Search for the cell housing the specified text and yield its [x, y] center coordinate. 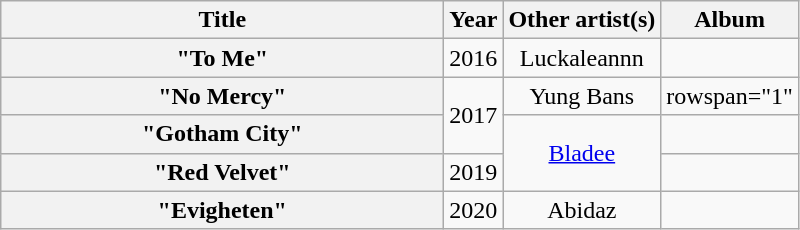
2017 [474, 115]
2019 [474, 172]
Year [474, 20]
2020 [474, 210]
"No Mercy" [222, 96]
Album [730, 20]
"Gotham City" [222, 134]
Title [222, 20]
Yung Bans [582, 96]
2016 [474, 58]
"To Me" [222, 58]
Abidaz [582, 210]
"Red Velvet" [222, 172]
rowspan="1" [730, 96]
Other artist(s) [582, 20]
"Evigheten" [222, 210]
Luckaleannn [582, 58]
Bladee [582, 153]
